Detect which cell encompasses the target text, then output its (x, y) center coordinate. 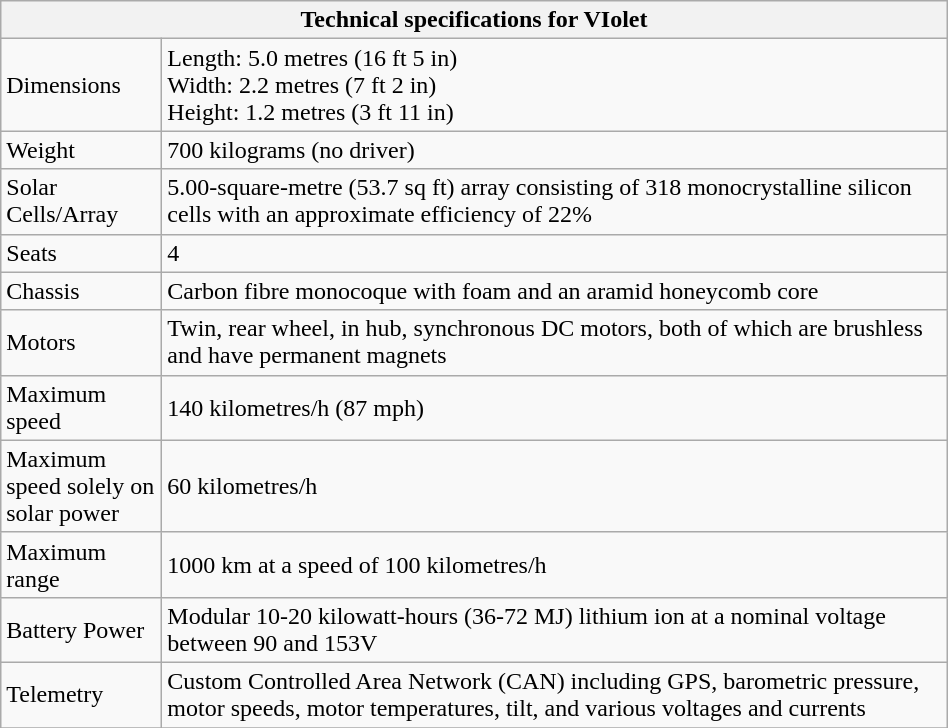
60 kilometres/h (554, 486)
Twin, rear wheel, in hub, synchronous DC motors, both of which are brushless and have permanent magnets (554, 342)
Battery Power (82, 630)
Length: 5.0 metres (16 ft 5 in)Width: 2.2 metres (7 ft 2 in)Height: 1.2 metres (3 ft 11 in) (554, 85)
140 kilometres/h (87 mph) (554, 408)
700 kilograms (no driver) (554, 150)
Modular 10-20 kilowatt-hours (36-72 MJ) lithium ion at a nominal voltage between 90 and 153V (554, 630)
Maximum speed (82, 408)
Motors (82, 342)
1000 km at a speed of 100 kilometres/h (554, 564)
Technical specifications for VIolet (474, 20)
Solar Cells/Array (82, 202)
Chassis (82, 291)
Seats (82, 253)
5.00-square-metre (53.7 sq ft) array consisting of 318 monocrystalline silicon cells with an approximate efficiency of 22% (554, 202)
Carbon fibre monocoque with foam and an aramid honeycomb core (554, 291)
Dimensions (82, 85)
Maximum range (82, 564)
Telemetry (82, 694)
Custom Controlled Area Network (CAN) including GPS, barometric pressure, motor speeds, motor temperatures, tilt, and various voltages and currents (554, 694)
Weight (82, 150)
4 (554, 253)
Maximum speed solely on solar power (82, 486)
